Scan for the cell matching the given text and deliver its [x, y] coordinate at center. 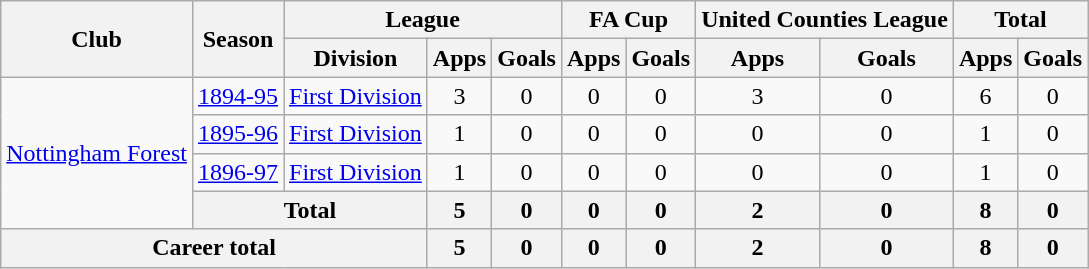
1896-97 [238, 172]
Career total [214, 248]
FA Cup [628, 20]
1895-96 [238, 134]
Season [238, 39]
Club [97, 39]
United Counties League [825, 20]
League [423, 20]
Nottingham Forest [97, 153]
6 [985, 96]
1894-95 [238, 96]
Division [356, 58]
